Find where the given text appears and provide that cell's center as [X, Y] coordinate. 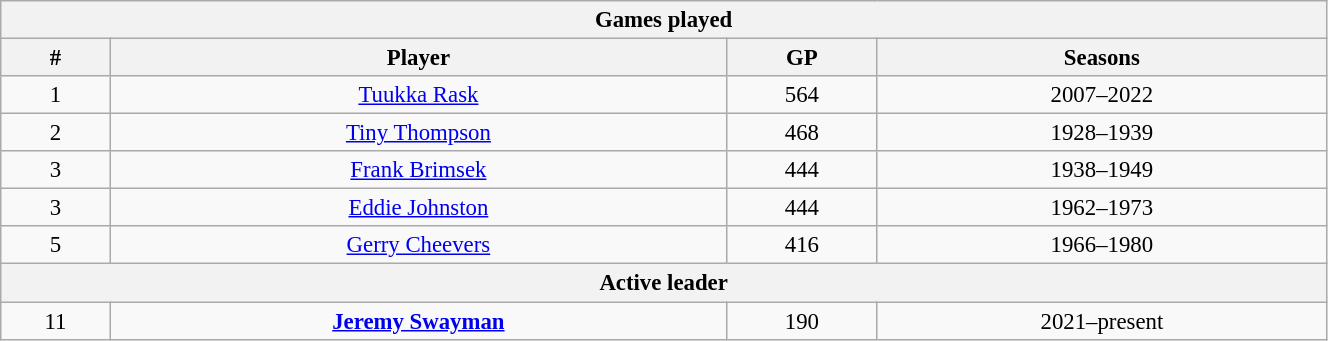
1928–1939 [1102, 133]
2007–2022 [1102, 95]
468 [802, 133]
1966–1980 [1102, 245]
GP [802, 58]
Active leader [664, 283]
1938–1949 [1102, 170]
Jeremy Swayman [418, 321]
Frank Brimsek [418, 170]
11 [56, 321]
2021–present [1102, 321]
190 [802, 321]
Gerry Cheevers [418, 245]
5 [56, 245]
Games played [664, 20]
# [56, 58]
Tiny Thompson [418, 133]
1962–1973 [1102, 208]
416 [802, 245]
Player [418, 58]
Tuukka Rask [418, 95]
2 [56, 133]
Eddie Johnston [418, 208]
1 [56, 95]
Seasons [1102, 58]
564 [802, 95]
